Search for the cell housing the specified text and yield its [X, Y] center coordinate. 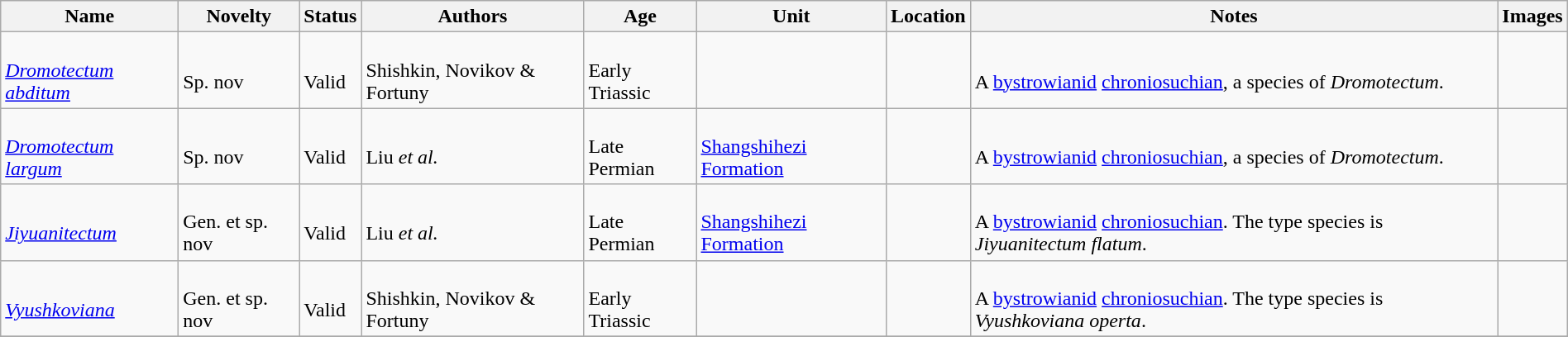
Age [640, 17]
Unit [791, 17]
Dromotectum abditum [89, 70]
Jiyuanitectum [89, 222]
A bystrowianid chroniosuchian. The type species is Vyushkoviana operta. [1234, 298]
Authors [473, 17]
Novelty [239, 17]
Location [929, 17]
A bystrowianid chroniosuchian. The type species is Jiyuanitectum flatum. [1234, 222]
Name [89, 17]
Vyushkoviana [89, 298]
Notes [1234, 17]
Dromotectum largum [89, 146]
Status [331, 17]
Images [1532, 17]
